From the cell containing the given text, extract its center point as (x, y) coordinate. 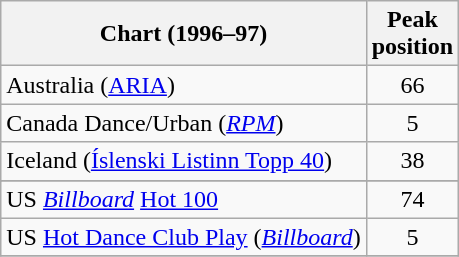
US Billboard Hot 100 (184, 199)
Chart (1996–97) (184, 34)
38 (412, 161)
66 (412, 85)
US Hot Dance Club Play (Billboard) (184, 237)
Peakposition (412, 34)
Iceland (Íslenski Listinn Topp 40) (184, 161)
74 (412, 199)
Canada Dance/Urban (RPM) (184, 123)
Australia (ARIA) (184, 85)
